Pinpoint the cell where the given text exists, returning its [x, y] midpoint coordinate. 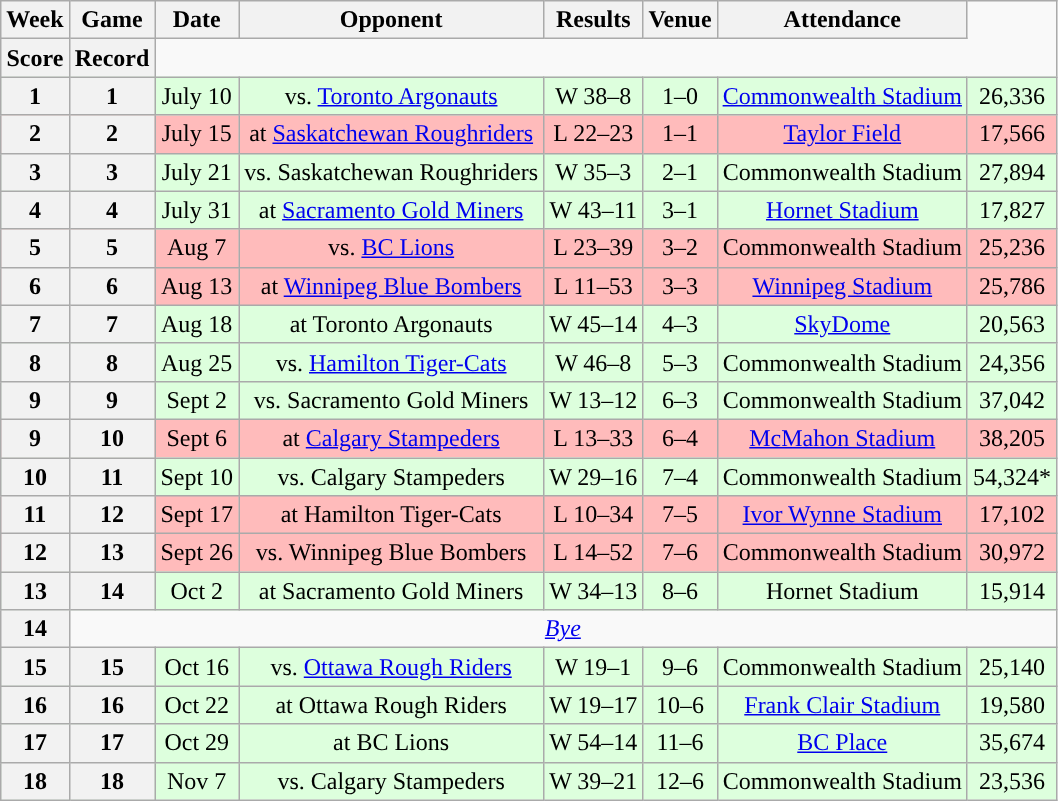
Record [112, 58]
vs. Sacramento Gold Miners [392, 400]
L 10–34 [594, 515]
30,972 [1012, 553]
37,042 [1012, 400]
2–1 [680, 172]
Oct 29 [197, 743]
19,580 [1012, 705]
July 10 [197, 96]
17,102 [1012, 515]
Aug 18 [197, 324]
6–3 [680, 400]
Aug 25 [197, 362]
L 22–23 [594, 134]
1–0 [680, 96]
7–6 [680, 553]
vs. Ottawa Rough Riders [392, 667]
BC Place [842, 743]
Opponent [392, 20]
Taylor Field [842, 134]
July 15 [197, 134]
W 29–16 [594, 477]
5–3 [680, 362]
W 38–8 [594, 96]
Oct 22 [197, 705]
L 14–52 [594, 553]
Winnipeg Stadium [842, 286]
Game [112, 20]
Oct 16 [197, 667]
Week [35, 20]
Bye [562, 629]
Sept 17 [197, 515]
17,827 [1012, 210]
McMahon Stadium [842, 438]
at Calgary Stampeders [392, 438]
at BC Lions [392, 743]
6–4 [680, 438]
38,205 [1012, 438]
Oct 2 [197, 591]
15,914 [1012, 591]
W 43–11 [594, 210]
Sept 2 [197, 400]
Attendance [842, 20]
4–3 [680, 324]
11–6 [680, 743]
vs. Toronto Argonauts [392, 96]
26,336 [1012, 96]
7–4 [680, 477]
at Winnipeg Blue Bombers [392, 286]
3–3 [680, 286]
27,894 [1012, 172]
W 35–3 [594, 172]
W 54–14 [594, 743]
W 34–13 [594, 591]
W 46–8 [594, 362]
vs. Winnipeg Blue Bombers [392, 553]
at Ottawa Rough Riders [392, 705]
Nov 7 [197, 781]
Results [594, 20]
Aug 7 [197, 248]
1–1 [680, 134]
7–5 [680, 515]
L 13–33 [594, 438]
W 39–21 [594, 781]
8–6 [680, 591]
3–2 [680, 248]
W 13–12 [594, 400]
W 19–17 [594, 705]
Ivor Wynne Stadium [842, 515]
Date [197, 20]
17,566 [1012, 134]
3–1 [680, 210]
W 45–14 [594, 324]
Sept 6 [197, 438]
10–6 [680, 705]
12–6 [680, 781]
L 11–53 [594, 286]
35,674 [1012, 743]
vs. BC Lions [392, 248]
L 23–39 [594, 248]
Sept 26 [197, 553]
9–6 [680, 667]
25,786 [1012, 286]
July 21 [197, 172]
W 19–1 [594, 667]
Score [35, 58]
July 31 [197, 210]
vs. Saskatchewan Roughriders [392, 172]
vs. Hamilton Tiger-Cats [392, 362]
SkyDome [842, 324]
Venue [680, 20]
24,356 [1012, 362]
at Saskatchewan Roughriders [392, 134]
at Hamilton Tiger-Cats [392, 515]
20,563 [1012, 324]
at Toronto Argonauts [392, 324]
Frank Clair Stadium [842, 705]
25,140 [1012, 667]
25,236 [1012, 248]
Aug 13 [197, 286]
Sept 10 [197, 477]
23,536 [1012, 781]
54,324* [1012, 477]
